Search for the cell housing the specified text and yield its [x, y] center coordinate. 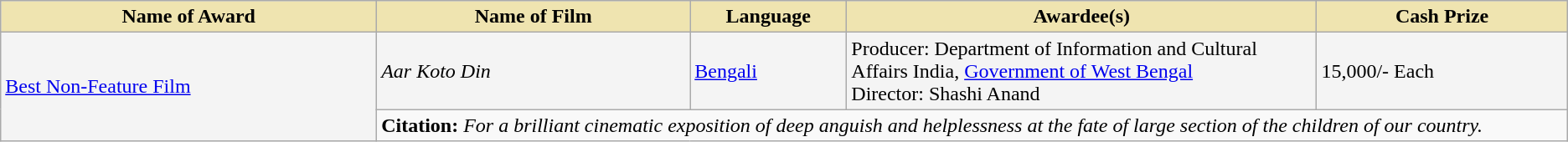
Awardee(s) [1082, 17]
Language [769, 17]
Producer: Department of Information and Cultural Affairs India, Government of West BengalDirector: Shashi Anand [1082, 71]
Name of Award [189, 17]
Cash Prize [1442, 17]
Aar Koto Din [534, 71]
Citation: For a brilliant cinematic exposition of deep anguish and helplessness at the fate of large section of the children of our country. [972, 125]
15,000/- Each [1442, 71]
Name of Film [534, 17]
Best Non-Feature Film [189, 87]
Bengali [769, 71]
